Return (x, y) of the center of cell containing provided text 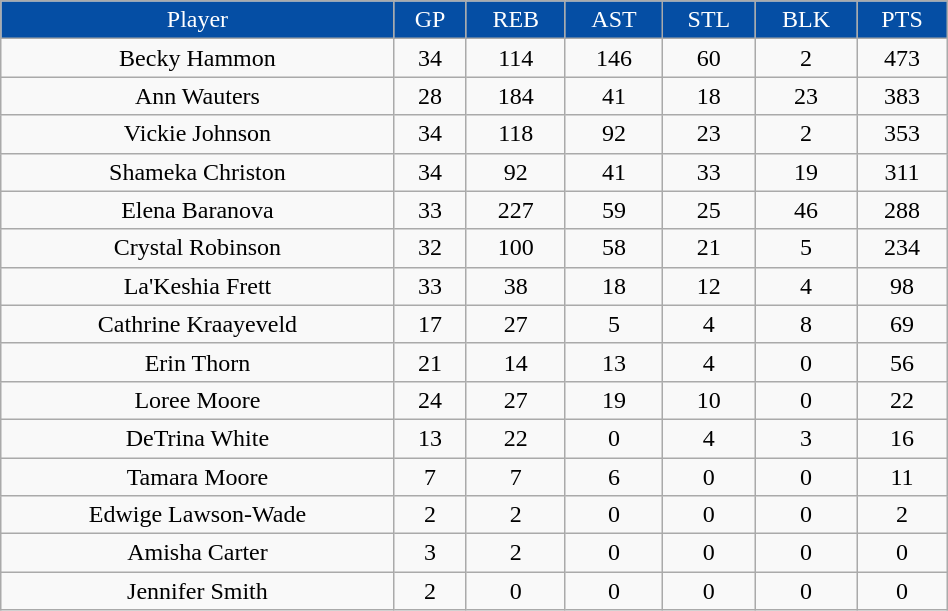
100 (516, 248)
PTS (902, 20)
234 (902, 248)
38 (516, 286)
59 (614, 210)
Jennifer Smith (198, 591)
11 (902, 477)
Ann Wauters (198, 96)
32 (430, 248)
311 (902, 172)
Cathrine Kraayeveld (198, 324)
288 (902, 210)
98 (902, 286)
STL (710, 20)
Becky Hammon (198, 58)
Tamara Moore (198, 477)
56 (902, 362)
Player (198, 20)
353 (902, 134)
Shameka Christon (198, 172)
383 (902, 96)
Amisha Carter (198, 553)
114 (516, 58)
BLK (806, 20)
184 (516, 96)
Crystal Robinson (198, 248)
Erin Thorn (198, 362)
46 (806, 210)
Vickie Johnson (198, 134)
8 (806, 324)
60 (710, 58)
Elena Baranova (198, 210)
25 (710, 210)
Edwige Lawson-Wade (198, 515)
Loree Moore (198, 400)
58 (614, 248)
146 (614, 58)
24 (430, 400)
10 (710, 400)
28 (430, 96)
AST (614, 20)
17 (430, 324)
12 (710, 286)
La'Keshia Frett (198, 286)
GP (430, 20)
69 (902, 324)
DeTrina White (198, 438)
118 (516, 134)
14 (516, 362)
227 (516, 210)
6 (614, 477)
473 (902, 58)
REB (516, 20)
16 (902, 438)
